Locate the cell with the specified text and output its [X, Y] center coordinate. 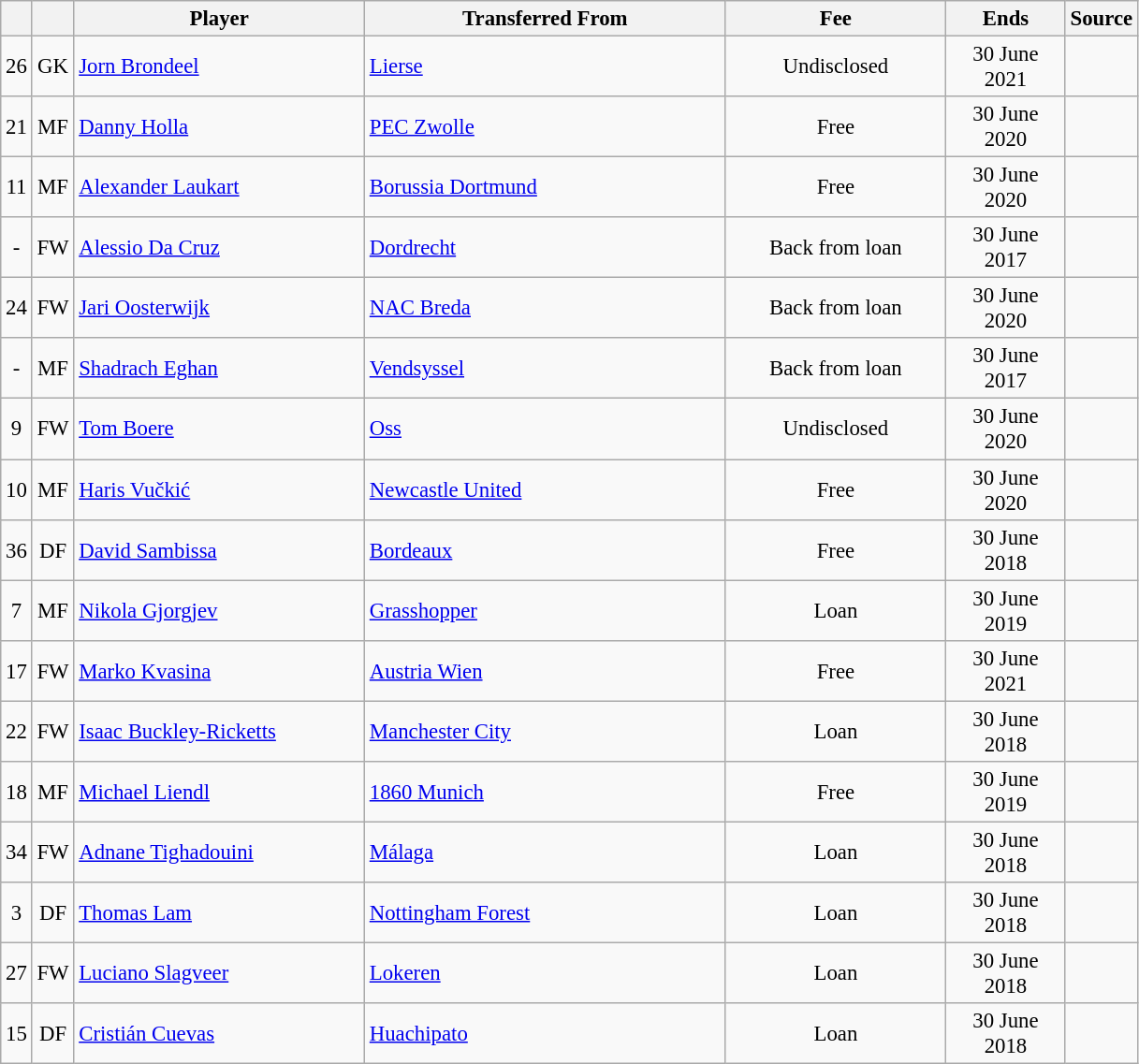
Thomas Lam [219, 913]
GK [52, 67]
21 [17, 127]
22 [17, 732]
17 [17, 670]
3 [17, 913]
Shadrach Eghan [219, 369]
Dordrecht [545, 247]
NAC Breda [545, 309]
Oss [545, 429]
26 [17, 67]
Austria Wien [545, 670]
Adnane Tighadouini [219, 852]
Michael Liendl [219, 792]
Danny Holla [219, 127]
Manchester City [545, 732]
Alessio Da Cruz [219, 247]
Huachipato [545, 1033]
Isaac Buckley-Ricketts [219, 732]
27 [17, 973]
Bordeaux [545, 550]
David Sambissa [219, 550]
Nikola Gjorgjev [219, 610]
Cristián Cuevas [219, 1033]
Source [1101, 19]
Málaga [545, 852]
18 [17, 792]
Transferred From [545, 19]
1860 Munich [545, 792]
Nottingham Forest [545, 913]
9 [17, 429]
Vendsyssel [545, 369]
Marko Kvasina [219, 670]
Newcastle United [545, 490]
Fee [836, 19]
Lokeren [545, 973]
10 [17, 490]
Luciano Slagveer [219, 973]
36 [17, 550]
34 [17, 852]
Borussia Dortmund [545, 187]
Tom Boere [219, 429]
Jari Oosterwijk [219, 309]
Haris Vučkić [219, 490]
Lierse [545, 67]
Jorn Brondeel [219, 67]
PEC Zwolle [545, 127]
Ends [1006, 19]
24 [17, 309]
7 [17, 610]
Alexander Laukart [219, 187]
11 [17, 187]
Player [219, 19]
Grasshopper [545, 610]
15 [17, 1033]
